Identify which cell holds the provided text, then report its [X, Y] central coordinate. 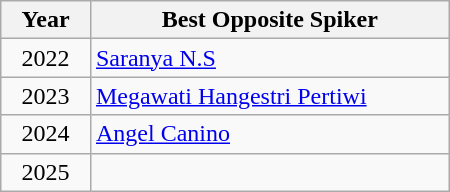
Angel Canino [270, 134]
2023 [46, 96]
2024 [46, 134]
Year [46, 20]
Saranya N.S [270, 58]
Megawati Hangestri Pertiwi [270, 96]
2025 [46, 172]
2022 [46, 58]
Best Opposite Spiker [270, 20]
